Search for the cell housing the specified text and yield its [x, y] center coordinate. 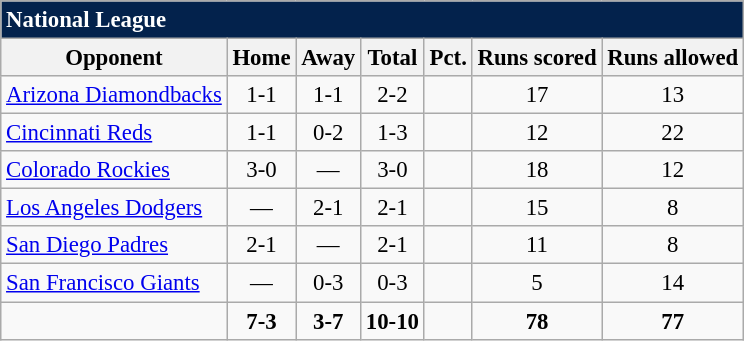
Runs allowed [673, 58]
10-10 [392, 321]
0-2 [328, 133]
2-2 [392, 95]
Home [262, 58]
San Francisco Giants [114, 283]
5 [537, 283]
15 [537, 208]
18 [537, 170]
Cincinnati Reds [114, 133]
77 [673, 321]
San Diego Padres [114, 245]
Colorado Rockies [114, 170]
17 [537, 95]
1-3 [392, 133]
13 [673, 95]
7-3 [262, 321]
11 [537, 245]
22 [673, 133]
Total [392, 58]
Away [328, 58]
3-7 [328, 321]
14 [673, 283]
Opponent [114, 58]
78 [537, 321]
Runs scored [537, 58]
National League [372, 20]
Los Angeles Dodgers [114, 208]
Arizona Diamondbacks [114, 95]
Pct. [448, 58]
